Scan for the cell matching the given text and deliver its [X, Y] coordinate at center. 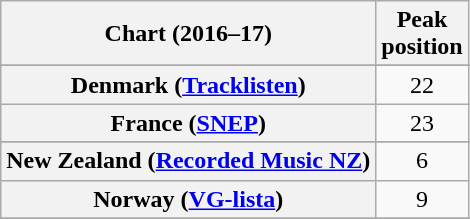
Peakposition [422, 34]
Norway (VG-lista) [188, 199]
6 [422, 161]
France (SNEP) [188, 123]
New Zealand (Recorded Music NZ) [188, 161]
22 [422, 85]
23 [422, 123]
9 [422, 199]
Chart (2016–17) [188, 34]
Denmark (Tracklisten) [188, 85]
